Find where the given text appears and provide that cell's center as (X, Y) coordinate. 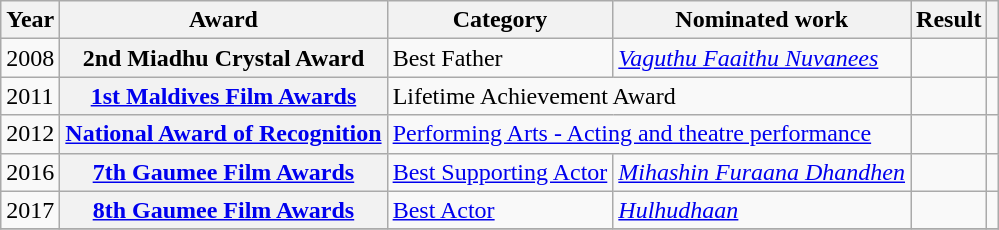
Best Supporting Actor (500, 172)
2008 (30, 58)
2017 (30, 210)
Year (30, 20)
Best Actor (500, 210)
Category (500, 20)
Result (949, 20)
2011 (30, 96)
National Award of Recognition (224, 134)
1st Maldives Film Awards (224, 96)
Vaguthu Faaithu Nuvanees (762, 58)
Best Father (500, 58)
2012 (30, 134)
Nominated work (762, 20)
2nd Miadhu Crystal Award (224, 58)
7th Gaumee Film Awards (224, 172)
2016 (30, 172)
Mihashin Furaana Dhandhen (762, 172)
Award (224, 20)
Performing Arts - Acting and theatre performance (648, 134)
Lifetime Achievement Award (648, 96)
Hulhudhaan (762, 210)
8th Gaumee Film Awards (224, 210)
